Search for the cell housing the specified text and yield its [x, y] center coordinate. 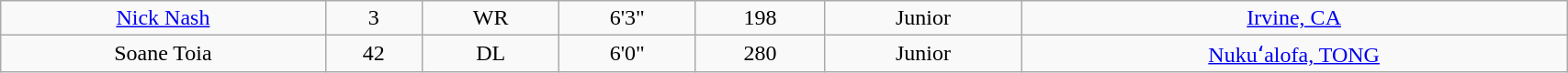
6'0" [627, 54]
Nukuʻalofa, TONG [1294, 54]
Irvine, CA [1294, 18]
6'3" [627, 18]
198 [761, 18]
Nick Nash [164, 18]
280 [761, 54]
DL [491, 54]
WR [491, 18]
Soane Toia [164, 54]
3 [373, 18]
42 [373, 54]
